Determine the [X, Y] coordinate at the center of the cell enclosing the given text.  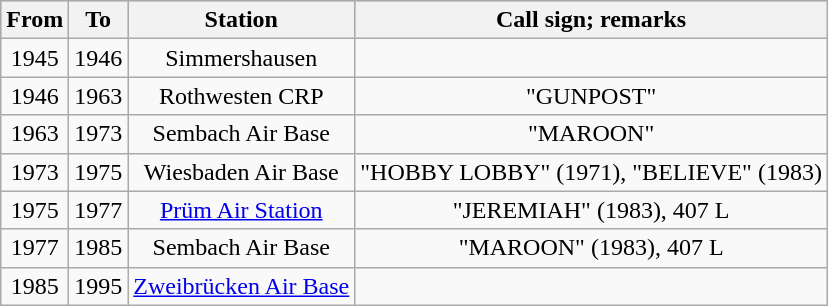
"MAROON" [592, 134]
"HOBBY LOBBY" (1971), "BELIEVE" (1983) [592, 172]
Zweibrücken Air Base [242, 286]
"GUNPOST" [592, 96]
Call sign; remarks [592, 20]
1995 [98, 286]
"JEREMIAH" (1983), 407 L [592, 210]
Simmershausen [242, 58]
Wiesbaden Air Base [242, 172]
From [35, 20]
Rothwesten CRP [242, 96]
Prüm Air Station [242, 210]
Station [242, 20]
To [98, 20]
1945 [35, 58]
"MAROON" (1983), 407 L [592, 248]
